Scan for the cell matching the given text and deliver its (x, y) coordinate at center. 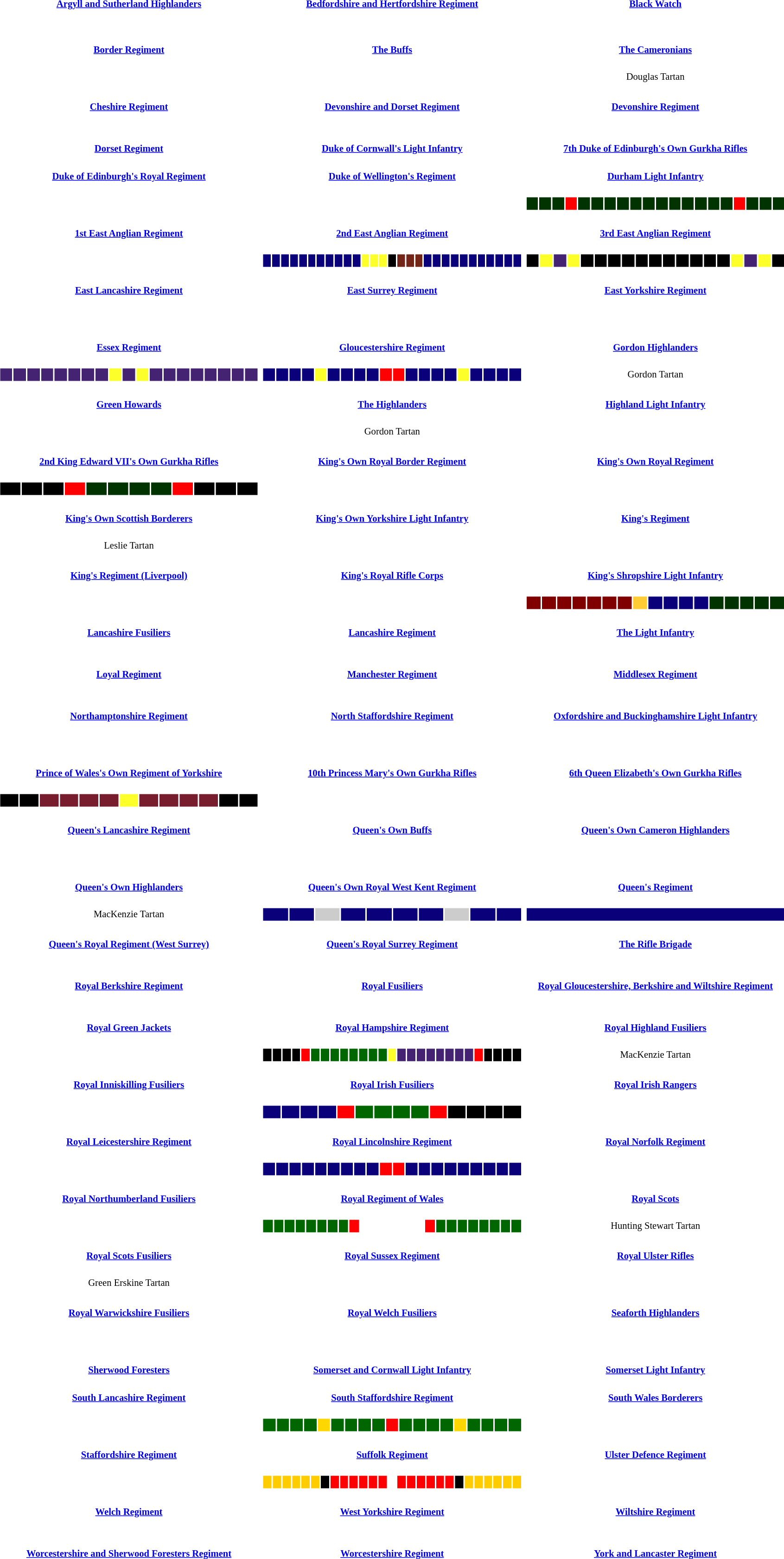
Somerset and Cornwall Light Infantry (392, 1370)
Duke of Wellington's Regiment (392, 176)
10th Princess Mary's Own Gurkha Rifles (392, 773)
2nd East Anglian Regiment (392, 234)
Royal Fusiliers (392, 986)
King's Own Royal Border Regiment (392, 462)
East Surrey Regiment (392, 290)
Royal Welch Fusiliers (392, 1313)
The Highlanders (392, 404)
The Buffs (392, 50)
MacKenzie Tartan (129, 914)
Queen's Royal Surrey Regiment (392, 944)
West Yorkshire Regiment (392, 1512)
South Staffordshire Regiment (392, 1398)
Royal Irish Fusiliers (392, 1085)
North Staffordshire Regiment (392, 716)
Leslie Tartan (129, 546)
King's Own Yorkshire Light Infantry (392, 518)
Devonshire and Dorset Regiment (392, 107)
Green Erskine Tartan (129, 1284)
Royal Lincolnshire Regiment (392, 1142)
Manchester Regiment (392, 674)
Queen's Own Royal West Kent Regiment (392, 888)
Lancashire Regiment (392, 633)
Royal Regiment of Wales (392, 1199)
Queen's Own Buffs (392, 830)
Suffolk Regiment (392, 1455)
Royal Sussex Regiment (392, 1256)
King's Royal Rifle Corps (392, 576)
Royal Hampshire Regiment (392, 1028)
Duke of Cornwall's Light Infantry (392, 148)
Gloucestershire Regiment (392, 348)
